Return the [x, y] coordinate for the center point of the cell that contains the specified text.  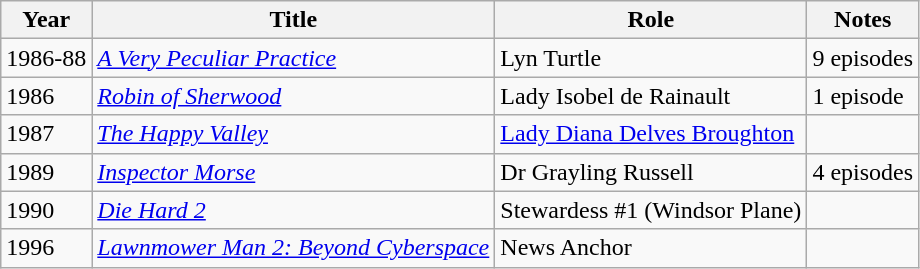
1 episode [863, 96]
1990 [46, 210]
Robin of Sherwood [294, 96]
Year [46, 20]
Stewardess #1 (Windsor Plane) [651, 210]
Dr Grayling Russell [651, 172]
Notes [863, 20]
Lady Diana Delves Broughton [651, 134]
Inspector Morse [294, 172]
Role [651, 20]
1996 [46, 248]
A Very Peculiar Practice [294, 58]
1989 [46, 172]
The Happy Valley [294, 134]
News Anchor [651, 248]
1986-88 [46, 58]
Lyn Turtle [651, 58]
Die Hard 2 [294, 210]
9 episodes [863, 58]
1987 [46, 134]
1986 [46, 96]
Lady Isobel de Rainault [651, 96]
Title [294, 20]
Lawnmower Man 2: Beyond Cyberspace [294, 248]
4 episodes [863, 172]
